Scan for the cell matching the given text and deliver its (x, y) coordinate at center. 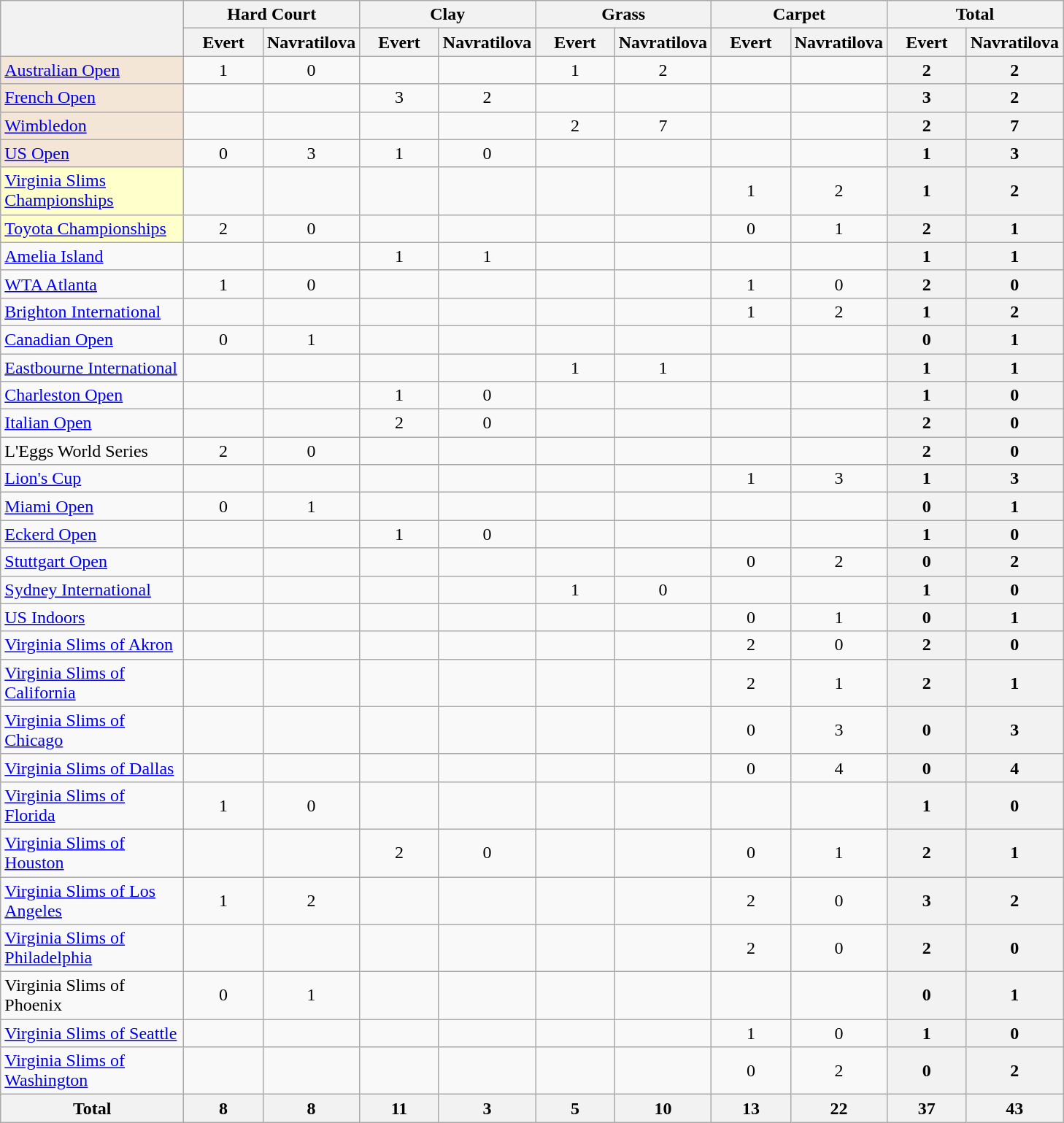
43 (1014, 1108)
Virginia Slims of Philadelphia (92, 949)
Australian Open (92, 70)
Amelia Island (92, 256)
Clay (448, 15)
Virginia Slims of Phoenix (92, 995)
Lion's Cup (92, 479)
Stuttgart Open (92, 562)
Brighton International (92, 312)
Toyota Championships (92, 228)
Virginia Slims of Akron (92, 645)
Grass (623, 15)
Canadian Open (92, 339)
Virginia Slims of Florida (92, 806)
37 (927, 1108)
Virginia Slims of Washington (92, 1071)
Miami Open (92, 506)
Eastbourne International (92, 367)
Virginia Slims of Houston (92, 852)
US Open (92, 153)
Charleston Open (92, 395)
US Indoors (92, 617)
Virginia Slims of Chicago (92, 730)
WTA Atlanta (92, 284)
Wimbledon (92, 126)
Virginia Slims of California (92, 683)
Virginia Slims of Los Angeles (92, 900)
10 (663, 1108)
Eckerd Open (92, 534)
Virginia Slims of Dallas (92, 768)
Italian Open (92, 423)
5 (575, 1108)
Sydney International (92, 590)
L'Eggs World Series (92, 451)
French Open (92, 98)
Virginia Slims of Seattle (92, 1033)
13 (752, 1108)
22 (839, 1108)
Carpet (800, 15)
Virginia Slims Championships (92, 191)
11 (400, 1108)
Hard Court (271, 15)
